Detect which cell encompasses the target text, then output its [x, y] center coordinate. 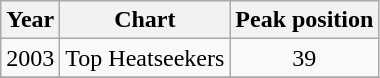
Peak position [304, 20]
39 [304, 58]
2003 [30, 58]
Top Heatseekers [145, 58]
Chart [145, 20]
Year [30, 20]
